Pinpoint the cell where the given text exists, returning its [x, y] midpoint coordinate. 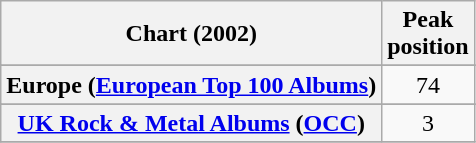
Europe (European Top 100 Albums) [192, 85]
Peakposition [428, 34]
3 [428, 123]
UK Rock & Metal Albums (OCC) [192, 123]
74 [428, 85]
Chart (2002) [192, 34]
